Search for the cell housing the specified text and yield its (X, Y) center coordinate. 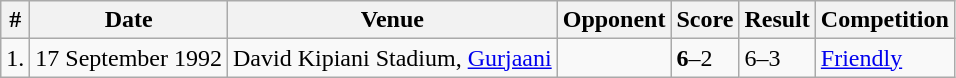
6–2 (705, 58)
17 September 1992 (129, 58)
Friendly (884, 58)
David Kipiani Stadium, Gurjaani (393, 58)
Competition (884, 20)
# (16, 20)
1. (16, 58)
Date (129, 20)
Opponent (614, 20)
6–3 (777, 58)
Score (705, 20)
Result (777, 20)
Venue (393, 20)
